Locate the cell with the specified text and output its (x, y) center coordinate. 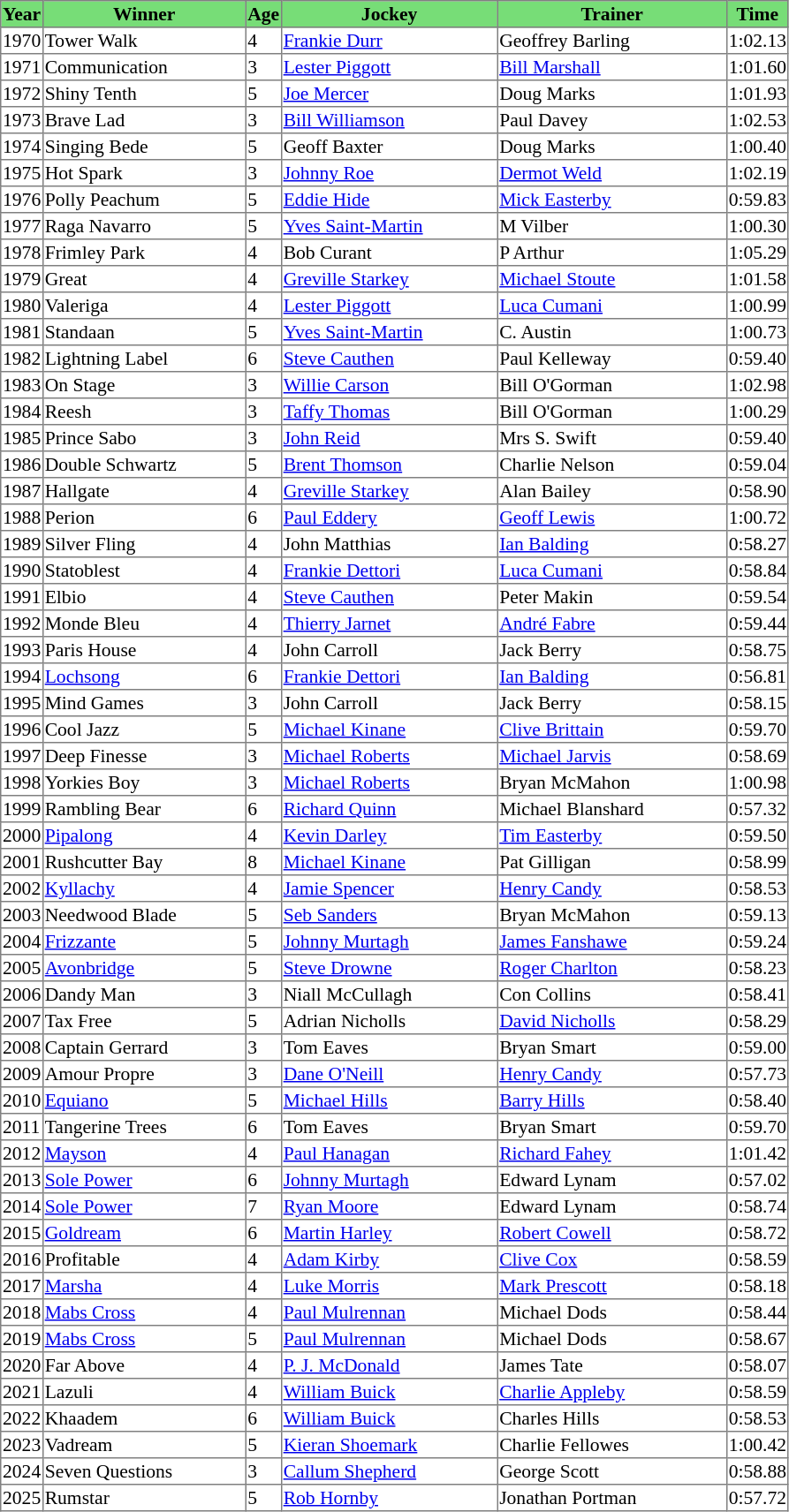
1985 (22, 438)
John Matthias (389, 544)
0:58.99 (757, 862)
2010 (22, 1100)
1975 (22, 173)
0:59.13 (757, 915)
Clive Cox (612, 1259)
Brave Lad (144, 120)
David Nicholls (612, 1021)
1:05.29 (757, 253)
0:59.04 (757, 465)
2024 (22, 1471)
2025 (22, 1498)
Tim Easterby (612, 835)
Bill Williamson (389, 120)
0:58.88 (757, 1471)
Callum Shepherd (389, 1471)
2002 (22, 888)
James Fanshawe (612, 941)
Michael Stoute (612, 279)
0:59.00 (757, 1047)
M Vilber (612, 226)
7 (263, 1206)
Rob Hornby (389, 1498)
Jonathan Portman (612, 1498)
Mrs S. Swift (612, 438)
Amour Propre (144, 1074)
1:00.29 (757, 412)
Ryan Moore (389, 1206)
2018 (22, 1312)
Michael Hills (389, 1100)
C. Austin (612, 332)
1:01.58 (757, 279)
1:01.60 (757, 67)
0:58.40 (757, 1100)
2003 (22, 915)
1977 (22, 226)
2020 (22, 1365)
Needwood Blade (144, 915)
1993 (22, 650)
0:58.67 (757, 1339)
1992 (22, 624)
Clive Brittain (612, 730)
Marsha (144, 1286)
Raga Navarro (144, 226)
Dane O'Neill (389, 1074)
Paris House (144, 650)
1:00.42 (757, 1445)
Jockey (389, 14)
Charlie Appleby (612, 1392)
2022 (22, 1418)
1987 (22, 491)
0:58.44 (757, 1312)
1:00.30 (757, 226)
2023 (22, 1445)
0:58.27 (757, 544)
0:59.24 (757, 941)
Double Schwartz (144, 465)
Time (757, 14)
Hallgate (144, 491)
Communication (144, 67)
Bob Curant (389, 253)
1:00.72 (757, 518)
Pipalong (144, 835)
1:00.99 (757, 306)
Lazuli (144, 1392)
Tangerine Trees (144, 1127)
0:59.54 (757, 597)
Prince Sabo (144, 438)
Frimley Park (144, 253)
Paul Hanagan (389, 1153)
Standaan (144, 332)
0:58.74 (757, 1206)
1996 (22, 730)
Polly Peachum (144, 200)
0:57.72 (757, 1498)
André Fabre (612, 624)
1990 (22, 571)
Tower Walk (144, 41)
Rushcutter Bay (144, 862)
Martin Harley (389, 1233)
Paul Davey (612, 120)
Rumstar (144, 1498)
2001 (22, 862)
2016 (22, 1259)
Eddie Hide (389, 200)
Geoff Lewis (612, 518)
Dandy Man (144, 994)
0:58.15 (757, 703)
Far Above (144, 1365)
2021 (22, 1392)
1970 (22, 41)
2006 (22, 994)
1980 (22, 306)
0:59.44 (757, 624)
Rambling Bear (144, 809)
1979 (22, 279)
1:02.53 (757, 120)
Year (22, 14)
Michael Jarvis (612, 756)
2007 (22, 1021)
Perion (144, 518)
2005 (22, 968)
Captain Gerrard (144, 1047)
1983 (22, 385)
Charlie Fellowes (612, 1445)
1:00.40 (757, 147)
P Arthur (612, 253)
0:58.69 (757, 756)
Paul Kelleway (612, 359)
1972 (22, 94)
Goldream (144, 1233)
Luke Morris (389, 1286)
Charlie Nelson (612, 465)
Avonbridge (144, 968)
Lochsong (144, 677)
Trainer (612, 14)
2004 (22, 941)
Niall McCullagh (389, 994)
Barry Hills (612, 1100)
Taffy Thomas (389, 412)
Johnny Roe (389, 173)
Shiny Tenth (144, 94)
2008 (22, 1047)
Monde Bleu (144, 624)
0:58.41 (757, 994)
Reesh (144, 412)
Profitable (144, 1259)
Thierry Jarnet (389, 624)
1997 (22, 756)
0:58.90 (757, 491)
On Stage (144, 385)
1:01.42 (757, 1153)
2000 (22, 835)
Mind Games (144, 703)
0:58.18 (757, 1286)
Valeriga (144, 306)
Hot Spark (144, 173)
P. J. McDonald (389, 1365)
Deep Finesse (144, 756)
1988 (22, 518)
Adrian Nicholls (389, 1021)
1982 (22, 359)
2017 (22, 1286)
Michael Blanshard (612, 809)
0:59.83 (757, 200)
1995 (22, 703)
2014 (22, 1206)
1:00.98 (757, 782)
John Reid (389, 438)
Richard Fahey (612, 1153)
Con Collins (612, 994)
Jamie Spencer (389, 888)
1986 (22, 465)
George Scott (612, 1471)
Frizzante (144, 941)
Kyllachy (144, 888)
1989 (22, 544)
Seven Questions (144, 1471)
1973 (22, 120)
Pat Gilligan (612, 862)
Statoblest (144, 571)
Yorkies Boy (144, 782)
Seb Sanders (389, 915)
Lightning Label (144, 359)
Kieran Shoemark (389, 1445)
0:57.02 (757, 1180)
Brent Thomson (389, 465)
Great (144, 279)
Dermot Weld (612, 173)
Roger Charlton (612, 968)
Paul Eddery (389, 518)
Geoffrey Barling (612, 41)
0:59.50 (757, 835)
Bill Marshall (612, 67)
1:00.73 (757, 332)
2019 (22, 1339)
Cool Jazz (144, 730)
0:56.81 (757, 677)
Alan Bailey (612, 491)
1976 (22, 200)
Steve Drowne (389, 968)
Mick Easterby (612, 200)
0:58.75 (757, 650)
Age (263, 14)
2011 (22, 1127)
Peter Makin (612, 597)
1:01.93 (757, 94)
0:58.23 (757, 968)
2012 (22, 1153)
2009 (22, 1074)
Equiano (144, 1100)
Khaadem (144, 1418)
0:57.73 (757, 1074)
Silver Fling (144, 544)
Tax Free (144, 1021)
Charles Hills (612, 1418)
Kevin Darley (389, 835)
1981 (22, 332)
Vadream (144, 1445)
Singing Bede (144, 147)
1974 (22, 147)
Robert Cowell (612, 1233)
2015 (22, 1233)
8 (263, 862)
1998 (22, 782)
Mayson (144, 1153)
1999 (22, 809)
Willie Carson (389, 385)
2013 (22, 1180)
1991 (22, 597)
Adam Kirby (389, 1259)
1984 (22, 412)
Joe Mercer (389, 94)
Winner (144, 14)
0:57.32 (757, 809)
0:58.84 (757, 571)
Geoff Baxter (389, 147)
1994 (22, 677)
Mark Prescott (612, 1286)
James Tate (612, 1365)
0:58.29 (757, 1021)
1:02.98 (757, 385)
1:02.13 (757, 41)
0:58.07 (757, 1365)
1978 (22, 253)
Elbio (144, 597)
1:02.19 (757, 173)
Frankie Durr (389, 41)
1971 (22, 67)
Richard Quinn (389, 809)
0:58.72 (757, 1233)
